Determine the [x, y] coordinate at the center of the cell enclosing the given text.  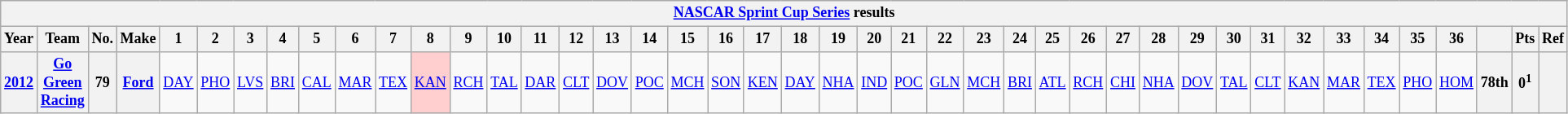
Pts [1525, 39]
79 [103, 82]
16 [727, 39]
26 [1088, 39]
3 [251, 39]
GLN [945, 82]
27 [1123, 39]
4 [283, 39]
7 [393, 39]
11 [541, 39]
28 [1158, 39]
ATL [1052, 82]
29 [1197, 39]
6 [355, 39]
Year [20, 39]
23 [984, 39]
30 [1234, 39]
NASCAR Sprint Cup Series results [784, 13]
15 [687, 39]
8 [430, 39]
2012 [20, 82]
22 [945, 39]
19 [838, 39]
36 [1456, 39]
Ref [1553, 39]
25 [1052, 39]
2 [215, 39]
24 [1020, 39]
Go Green Racing [62, 82]
01 [1525, 82]
20 [875, 39]
LVS [251, 82]
34 [1381, 39]
Make [138, 39]
10 [504, 39]
9 [468, 39]
Ford [138, 82]
Team [62, 39]
21 [909, 39]
31 [1267, 39]
33 [1344, 39]
1 [178, 39]
CHI [1123, 82]
14 [649, 39]
13 [613, 39]
CAL [316, 82]
32 [1304, 39]
DAR [541, 82]
HOM [1456, 82]
SON [727, 82]
78th [1494, 82]
KEN [762, 82]
12 [577, 39]
17 [762, 39]
IND [875, 82]
18 [800, 39]
No. [103, 39]
5 [316, 39]
35 [1417, 39]
